Search for the cell housing the specified text and yield its (X, Y) center coordinate. 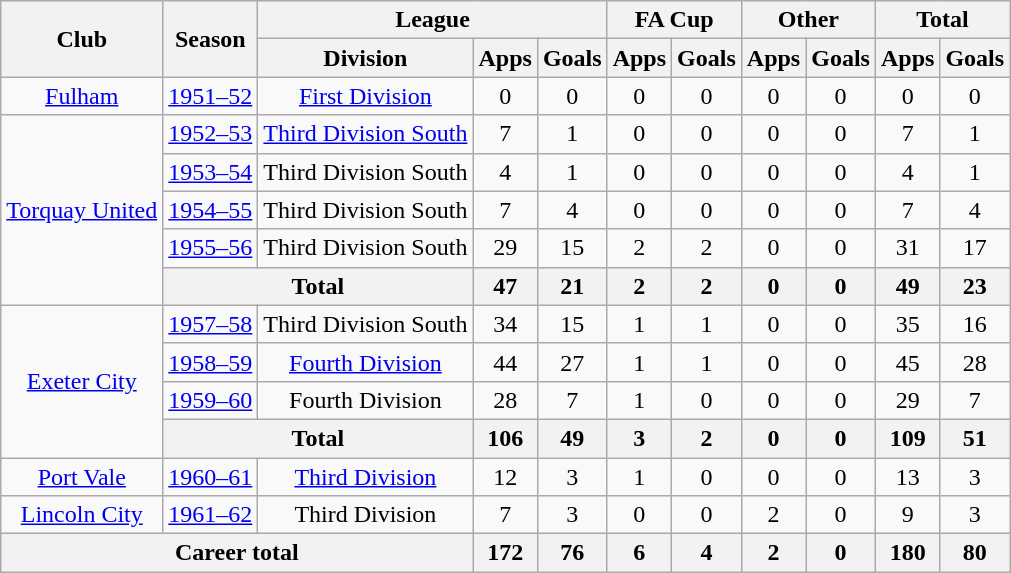
1959–60 (210, 400)
44 (505, 362)
13 (907, 477)
First Division (366, 96)
45 (907, 362)
9 (907, 515)
Port Vale (82, 477)
Other (808, 20)
31 (907, 248)
1951–52 (210, 96)
1958–59 (210, 362)
17 (975, 248)
51 (975, 438)
35 (907, 324)
Lincoln City (82, 515)
21 (572, 286)
109 (907, 438)
12 (505, 477)
1952–53 (210, 134)
1955–56 (210, 248)
Exeter City (82, 381)
172 (505, 553)
1960–61 (210, 477)
76 (572, 553)
27 (572, 362)
League (432, 20)
1953–54 (210, 172)
106 (505, 438)
23 (975, 286)
Fulham (82, 96)
34 (505, 324)
47 (505, 286)
1961–62 (210, 515)
80 (975, 553)
Season (210, 39)
Torquay United (82, 210)
FA Cup (674, 20)
Career total (237, 553)
6 (639, 553)
16 (975, 324)
1957–58 (210, 324)
Club (82, 39)
Division (366, 58)
1954–55 (210, 210)
180 (907, 553)
